From the cell containing the given text, extract its center point as [X, Y] coordinate. 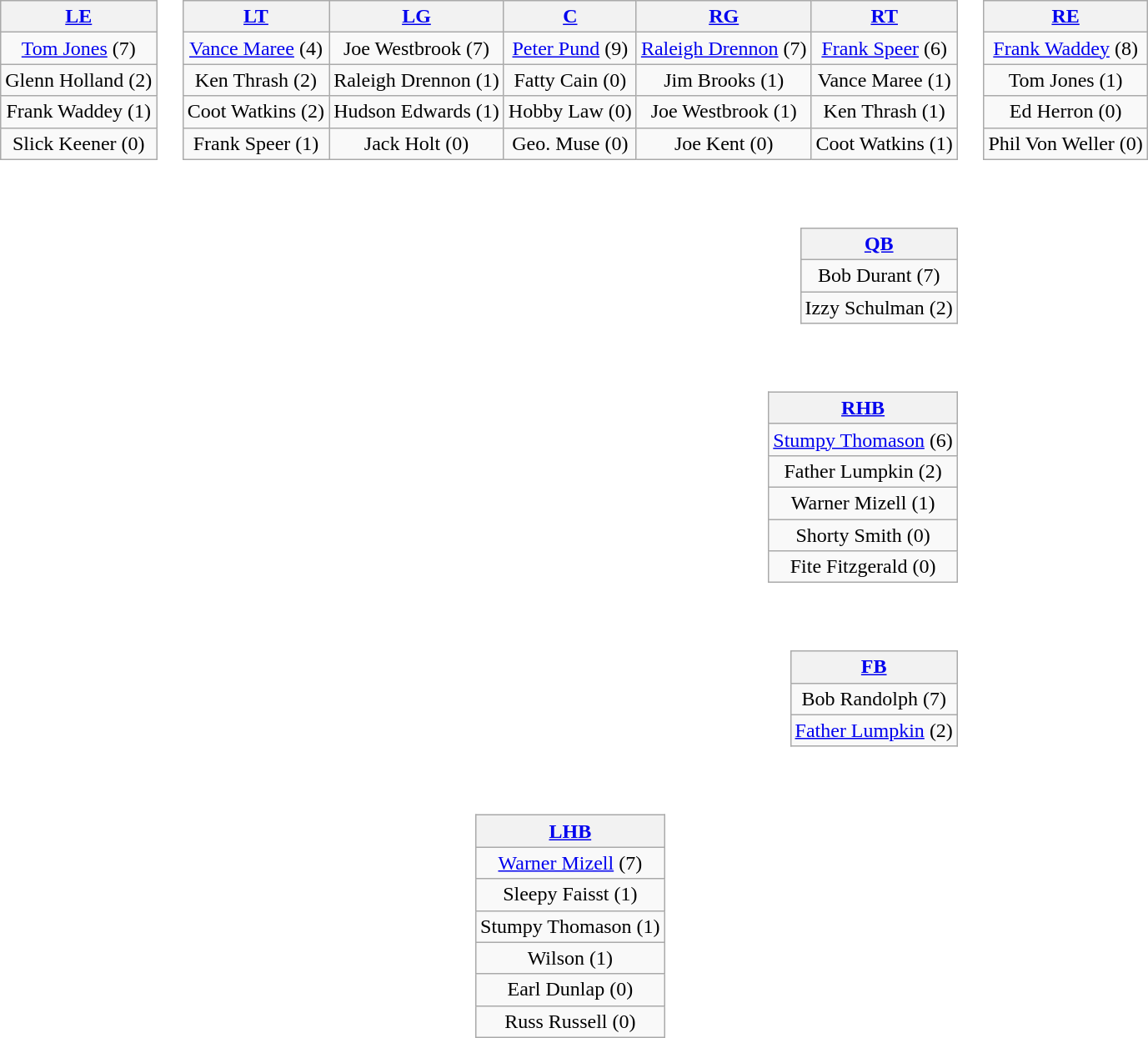
Coot Watkins (2) [255, 112]
Izzy Schulman (2) [879, 308]
Joe Kent (0) [724, 143]
Slick Keener (0) [78, 143]
Hudson Edwards (1) [417, 112]
Ken Thrash (1) [884, 112]
Frank Waddey (1) [78, 112]
Vance Maree (1) [884, 80]
Tom Jones (1) [1065, 80]
LHB [570, 831]
QB Bob Durant (7) Izzy Schulman (2) [580, 264]
Fatty Cain (0) [570, 80]
Raleigh Drennon (7) [724, 48]
RT [884, 17]
LG [417, 17]
Fite Fitzgerald (0) [864, 567]
Frank Speer (1) [255, 143]
Tom Jones (7) [78, 48]
Glenn Holland (2) [78, 80]
Stumpy Thomason (6) [864, 439]
Peter Pund (9) [570, 48]
Vance Maree (4) [255, 48]
QB [879, 244]
Sleepy Faisst (1) [570, 895]
LT [255, 17]
Russ Russell (0) [570, 1021]
Joe Westbrook (7) [417, 48]
Jack Holt (0) [417, 143]
FB Bob Randolph (7) Father Lumpkin (2) [580, 688]
Jim Brooks (1) [724, 80]
Frank Speer (6) [884, 48]
Coot Watkins (1) [884, 143]
C [570, 17]
Shorty Smith (0) [864, 534]
Ken Thrash (2) [255, 80]
Ed Herron (0) [1065, 112]
Warner Mizell (1) [864, 503]
Hobby Law (0) [570, 112]
Raleigh Drennon (1) [417, 80]
Bob Randolph (7) [874, 699]
Stumpy Thomason (1) [570, 926]
Phil Von Weller (0) [1065, 143]
Warner Mizell (7) [570, 863]
RE [1065, 17]
Frank Waddey (8) [1065, 48]
Bob Durant (7) [879, 276]
RG [724, 17]
RHB Stumpy Thomason (6) Father Lumpkin (2) Warner Mizell (1) Shorty Smith (0) Fite Fitzgerald (0) [580, 476]
Geo. Muse (0) [570, 143]
LE [78, 17]
FB [874, 667]
Earl Dunlap (0) [570, 990]
Wilson (1) [570, 958]
Joe Westbrook (1) [724, 112]
RHB [864, 408]
